Return the [x, y] coordinate for the center point of the cell that contains the specified text.  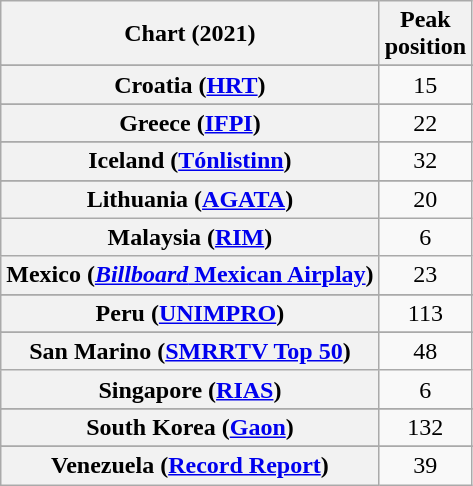
Greece (IFPI) [190, 123]
Malaysia (RIM) [190, 237]
32 [425, 161]
South Korea (Gaon) [190, 427]
Peru (UNIMPRO) [190, 313]
Iceland (Tónlistinn) [190, 161]
39 [425, 465]
113 [425, 313]
Peakposition [425, 34]
Venezuela (Record Report) [190, 465]
Lithuania (AGATA) [190, 199]
Chart (2021) [190, 34]
15 [425, 85]
Mexico (Billboard Mexican Airplay) [190, 275]
23 [425, 275]
132 [425, 427]
48 [425, 351]
San Marino (SMRRTV Top 50) [190, 351]
Croatia (HRT) [190, 85]
Singapore (RIAS) [190, 389]
22 [425, 123]
20 [425, 199]
